Extract the [X, Y] coordinate from the center of the cell holding the provided text.  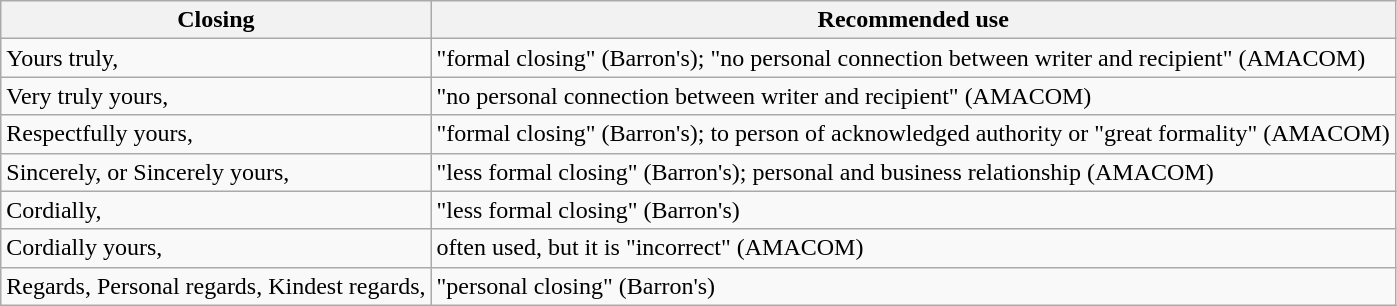
"personal closing" (Barron's) [913, 286]
Recommended use [913, 20]
Regards, Personal regards, Kindest regards, [216, 286]
"formal closing" (Barron's); to person of acknowledged authority or "great formality" (AMACOM) [913, 134]
"formal closing" (Barron's); "no personal connection between writer and recipient" (AMACOM) [913, 58]
Yours truly, [216, 58]
"less formal closing" (Barron's); personal and business relationship (AMACOM) [913, 172]
Sincerely, or Sincerely yours, [216, 172]
Cordially, [216, 210]
Very truly yours, [216, 96]
"less formal closing" (Barron's) [913, 210]
"no personal connection between writer and recipient" (AMACOM) [913, 96]
often used, but it is "incorrect" (AMACOM) [913, 248]
Cordially yours, [216, 248]
Respectfully yours, [216, 134]
Closing [216, 20]
